Search for the cell housing the specified text and yield its [X, Y] center coordinate. 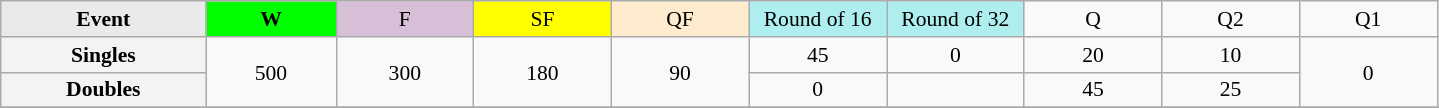
QF [680, 19]
90 [680, 72]
Q [1093, 19]
Q1 [1368, 19]
Doubles [104, 90]
Round of 32 [955, 19]
SF [543, 19]
180 [543, 72]
W [271, 19]
Singles [104, 55]
300 [405, 72]
Q2 [1231, 19]
Round of 16 [818, 19]
20 [1093, 55]
10 [1231, 55]
25 [1231, 90]
F [405, 19]
Event [104, 19]
500 [271, 72]
